Capture the cell that displays the provided text and extract its [x, y] central coordinate. 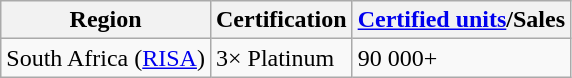
3× Platinum [281, 58]
Certified units/Sales [461, 20]
90 000+ [461, 58]
Region [106, 20]
South Africa (RISA) [106, 58]
Certification [281, 20]
